Pinpoint the cell where the given text exists, returning its [x, y] midpoint coordinate. 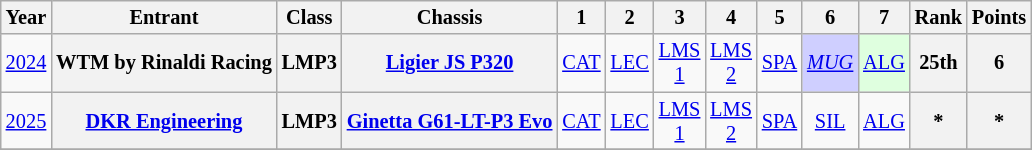
Rank [938, 17]
3 [680, 17]
Entrant [164, 17]
25th [938, 63]
WTM by Rinaldi Racing [164, 63]
1 [581, 17]
Chassis [450, 17]
Ginetta G61-LT-P3 Evo [450, 121]
DKR Engineering [164, 121]
Year [26, 17]
7 [884, 17]
2 [630, 17]
5 [780, 17]
2024 [26, 63]
SIL [830, 121]
Ligier JS P320 [450, 63]
MUG [830, 63]
2025 [26, 121]
Class [310, 17]
4 [731, 17]
Points [999, 17]
